Search for the cell housing the specified text and yield its (x, y) center coordinate. 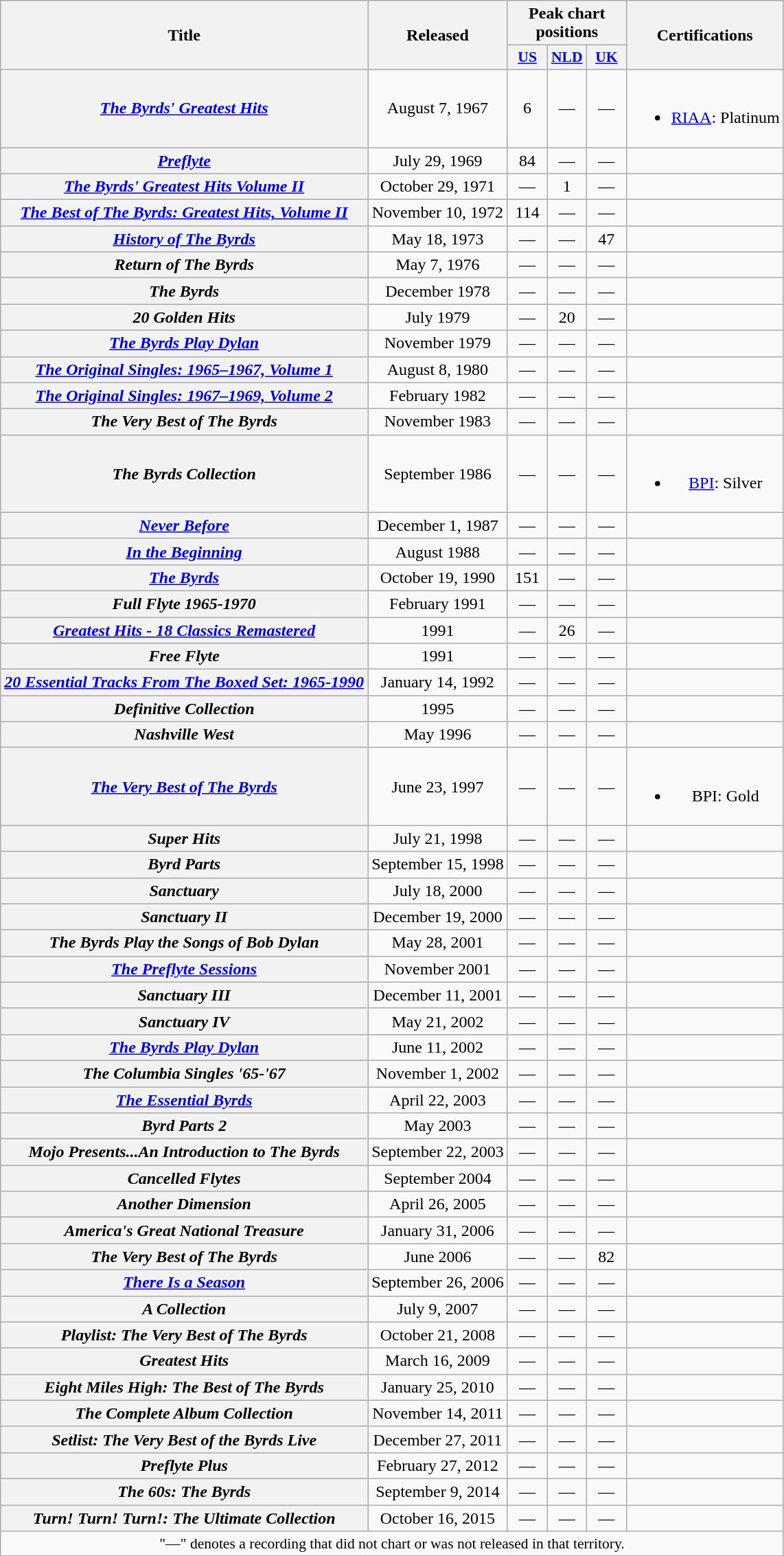
47 (607, 239)
20 Golden Hits (184, 317)
November 10, 1972 (438, 213)
February 27, 2012 (438, 1465)
Full Flyte 1965-1970 (184, 604)
October 19, 1990 (438, 577)
June 2006 (438, 1257)
The Columbia Singles '65-'67 (184, 1073)
Sanctuary IV (184, 1021)
1995 (438, 709)
December 1, 1987 (438, 525)
December 19, 2000 (438, 917)
November 2001 (438, 969)
August 8, 1980 (438, 369)
May 2003 (438, 1126)
26 (567, 630)
Turn! Turn! Turn!: The Ultimate Collection (184, 1518)
History of The Byrds (184, 239)
Byrd Parts 2 (184, 1126)
Playlist: The Very Best of The Byrds (184, 1335)
Byrd Parts (184, 865)
Preflyte Plus (184, 1465)
September 1986 (438, 474)
Never Before (184, 525)
NLD (567, 58)
The Original Singles: 1967–1969, Volume 2 (184, 396)
December 1978 (438, 291)
Preflyte (184, 160)
April 22, 2003 (438, 1099)
Eight Miles High: The Best of The Byrds (184, 1387)
Peak chart positions (567, 23)
April 26, 2005 (438, 1204)
In the Beginning (184, 551)
Sanctuary III (184, 995)
August 7, 1967 (438, 108)
May 28, 2001 (438, 943)
Nashville West (184, 735)
UK (607, 58)
A Collection (184, 1309)
America's Great National Treasure (184, 1231)
August 1988 (438, 551)
Released (438, 36)
Greatest Hits - 18 Classics Remastered (184, 630)
July 1979 (438, 317)
October 29, 1971 (438, 187)
Certifications (704, 36)
The Original Singles: 1965–1967, Volume 1 (184, 369)
20 (567, 317)
Greatest Hits (184, 1361)
October 16, 2015 (438, 1518)
BPI: Gold (704, 787)
December 11, 2001 (438, 995)
There Is a Season (184, 1283)
September 22, 2003 (438, 1152)
The Byrds Collection (184, 474)
July 9, 2007 (438, 1309)
Sanctuary II (184, 917)
November 14, 2011 (438, 1413)
82 (607, 1257)
January 25, 2010 (438, 1387)
US (527, 58)
May 18, 1973 (438, 239)
January 14, 1992 (438, 683)
October 21, 2008 (438, 1335)
September 15, 1998 (438, 865)
151 (527, 577)
July 18, 2000 (438, 891)
Title (184, 36)
September 26, 2006 (438, 1283)
May 1996 (438, 735)
1 (567, 187)
114 (527, 213)
The Byrds' Greatest Hits (184, 108)
Return of The Byrds (184, 265)
September 9, 2014 (438, 1491)
March 16, 2009 (438, 1361)
Free Flyte (184, 656)
May 7, 1976 (438, 265)
The Byrds' Greatest Hits Volume II (184, 187)
Mojo Presents...An Introduction to The Byrds (184, 1152)
September 2004 (438, 1178)
Sanctuary (184, 891)
"—" denotes a recording that did not chart or was not released in that territory. (393, 1544)
February 1991 (438, 604)
6 (527, 108)
RIAA: Platinum (704, 108)
The Byrds Play the Songs of Bob Dylan (184, 943)
20 Essential Tracks From The Boxed Set: 1965-1990 (184, 683)
November 1979 (438, 343)
Another Dimension (184, 1204)
Definitive Collection (184, 709)
November 1, 2002 (438, 1073)
December 27, 2011 (438, 1439)
January 31, 2006 (438, 1231)
Cancelled Flytes (184, 1178)
November 1983 (438, 422)
June 23, 1997 (438, 787)
The Best of The Byrds: Greatest Hits, Volume II (184, 213)
The Essential Byrds (184, 1099)
February 1982 (438, 396)
Setlist: The Very Best of the Byrds Live (184, 1439)
The 60s: The Byrds (184, 1491)
The Preflyte Sessions (184, 969)
84 (527, 160)
BPI: Silver (704, 474)
June 11, 2002 (438, 1047)
July 21, 1998 (438, 838)
Super Hits (184, 838)
May 21, 2002 (438, 1021)
July 29, 1969 (438, 160)
The Complete Album Collection (184, 1413)
